Return the (x, y) coordinate for the center point of the cell that contains the specified text.  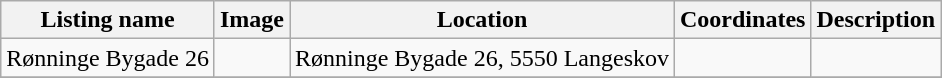
Coordinates (743, 20)
Rønninge Bygade 26, 5550 Langeskov (482, 58)
Rønninge Bygade 26 (108, 58)
Image (252, 20)
Description (876, 20)
Listing name (108, 20)
Location (482, 20)
